Provide the [X, Y] coordinate of the cell's center where the given text is located.  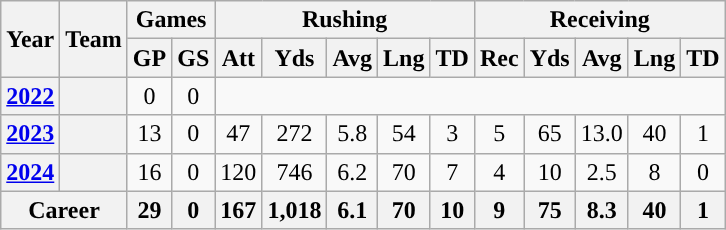
Att [238, 58]
Games [170, 20]
54 [404, 134]
Rushing [345, 20]
1,018 [294, 210]
Receiving [600, 20]
GP [149, 58]
746 [294, 172]
13 [149, 134]
2023 [30, 134]
9 [499, 210]
29 [149, 210]
Year [30, 39]
GS [194, 58]
16 [149, 172]
47 [238, 134]
120 [238, 172]
3 [452, 134]
75 [550, 210]
5 [499, 134]
6.2 [352, 172]
2022 [30, 96]
8 [654, 172]
2.5 [602, 172]
7 [452, 172]
13.0 [602, 134]
167 [238, 210]
Career [64, 210]
6.1 [352, 210]
Team [94, 39]
5.8 [352, 134]
8.3 [602, 210]
272 [294, 134]
Rec [499, 58]
4 [499, 172]
2024 [30, 172]
65 [550, 134]
